Provide the [X, Y] coordinate of the cell's center where the given text is located.  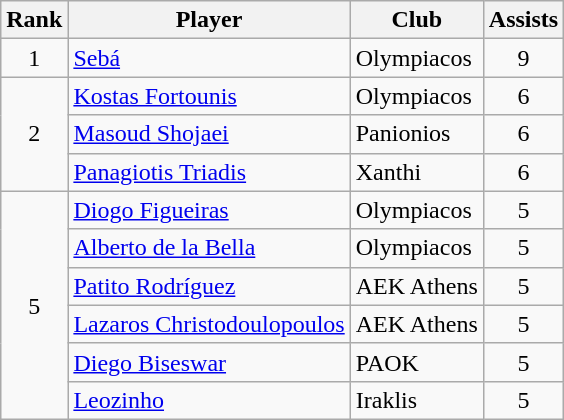
Leozinho [209, 400]
2 [34, 134]
PAOK [416, 362]
Kostas Fortounis [209, 96]
Sebá [209, 58]
Iraklis [416, 400]
Alberto de la Bella [209, 248]
Diego Biseswar [209, 362]
Player [209, 20]
9 [523, 58]
Lazaros Christodoulopoulos [209, 324]
Panionios [416, 134]
1 [34, 58]
Xanthi [416, 172]
Rank [34, 20]
Assists [523, 20]
Diogo Figueiras [209, 210]
Masoud Shojaei [209, 134]
Panagiotis Triadis [209, 172]
Club [416, 20]
Patito Rodríguez [209, 286]
